Scan for the cell matching the given text and deliver its [X, Y] coordinate at center. 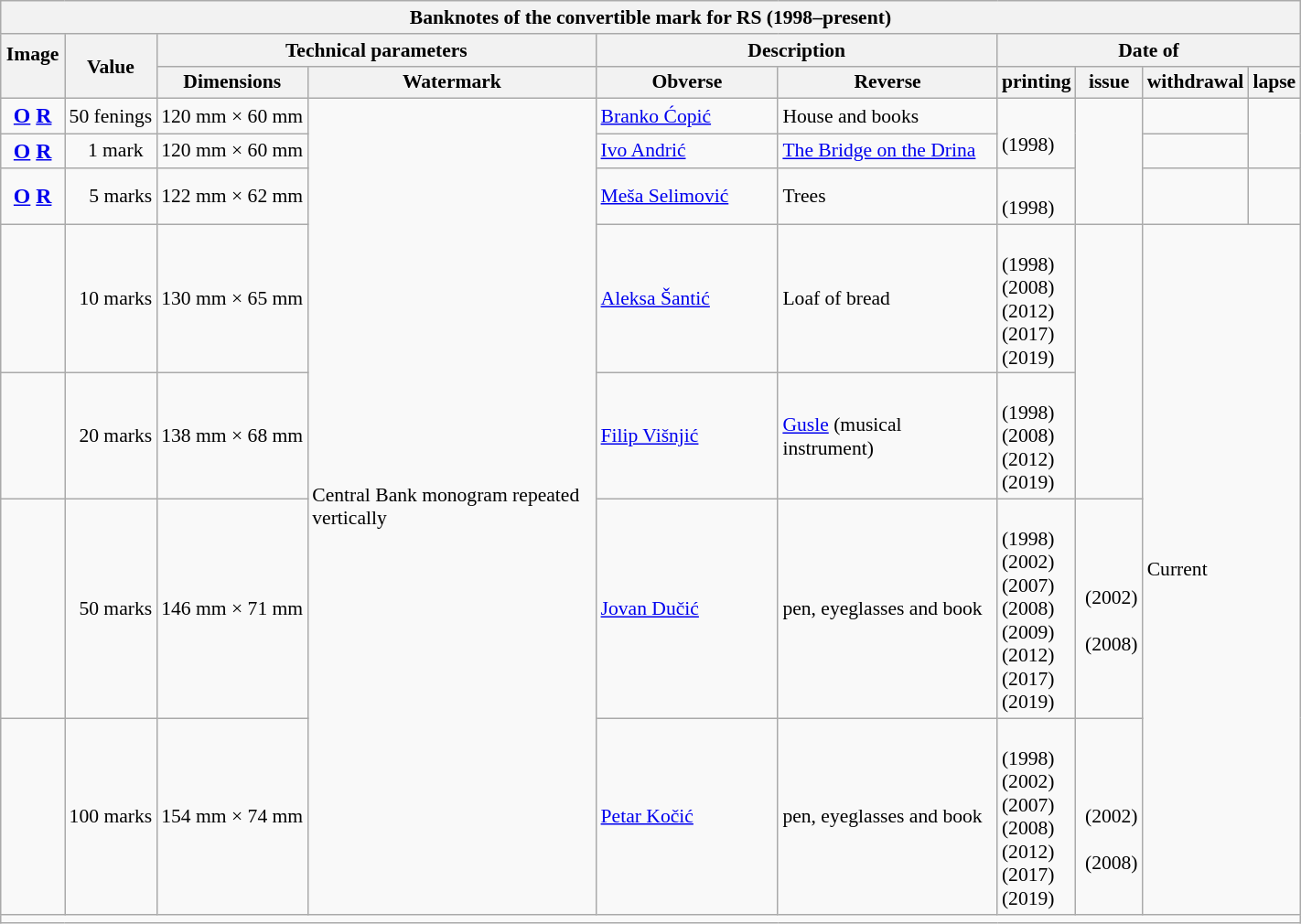
(1998)(2002)(2007)(2008)(2012)(2017)(2019) [1037, 816]
130 mm × 65 mm [232, 298]
Obverse [688, 82]
Reverse [887, 82]
146 mm × 71 mm [232, 609]
Aleksa Šantić [688, 298]
Value [112, 66]
Technical parameters [376, 50]
Current [1222, 569]
Description [797, 50]
Trees [887, 196]
(1998)(2008)(2012)(2017)(2019) [1037, 298]
50 marks [112, 609]
122 mm × 62 mm [232, 196]
The Bridge on the Drina [887, 151]
issue [1109, 82]
Banknotes of the convertible mark for RS (1998–present) [650, 17]
10 marks [112, 298]
Date of [1149, 50]
1 mark [112, 151]
lapse [1274, 82]
Watermark [452, 82]
Meša Selimović [688, 196]
Petar Kočić [688, 816]
Dimensions [232, 82]
Branko Ćopić [688, 116]
50 fenings [112, 116]
printing [1037, 82]
100 marks [112, 816]
Image [33, 66]
138 mm × 68 mm [232, 436]
withdrawal [1196, 82]
House and books [887, 116]
(1998)(2008)(2012)(2019) [1037, 436]
Jovan Dučić [688, 609]
Gusle (musical instrument) [887, 436]
Filip Višnjić [688, 436]
20 marks [112, 436]
5 marks [112, 196]
Central Bank monogram repeated vertically [452, 507]
Ivo Andrić [688, 151]
(1998)(2002)(2007)(2008)(2009)(2012)(2017)(2019) [1037, 609]
154 mm × 74 mm [232, 816]
Loaf of bread [887, 298]
